Return the [x, y] coordinate for the center point of the cell that contains the specified text.  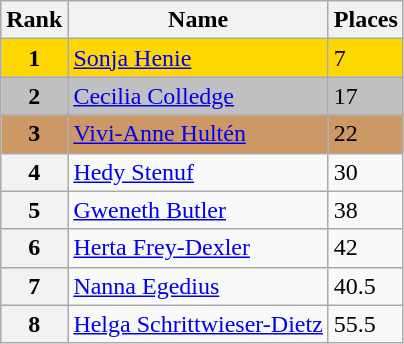
Nanna Egedius [198, 286]
Gweneth Butler [198, 210]
Helga Schrittwieser-Dietz [198, 324]
Places [366, 20]
40.5 [366, 286]
5 [34, 210]
30 [366, 172]
38 [366, 210]
2 [34, 96]
3 [34, 134]
42 [366, 248]
Sonja Henie [198, 58]
Vivi-Anne Hultén [198, 134]
17 [366, 96]
6 [34, 248]
Herta Frey-Dexler [198, 248]
55.5 [366, 324]
Name [198, 20]
1 [34, 58]
Rank [34, 20]
8 [34, 324]
Cecilia Colledge [198, 96]
Hedy Stenuf [198, 172]
4 [34, 172]
22 [366, 134]
